Search for the cell housing the specified text and yield its [x, y] center coordinate. 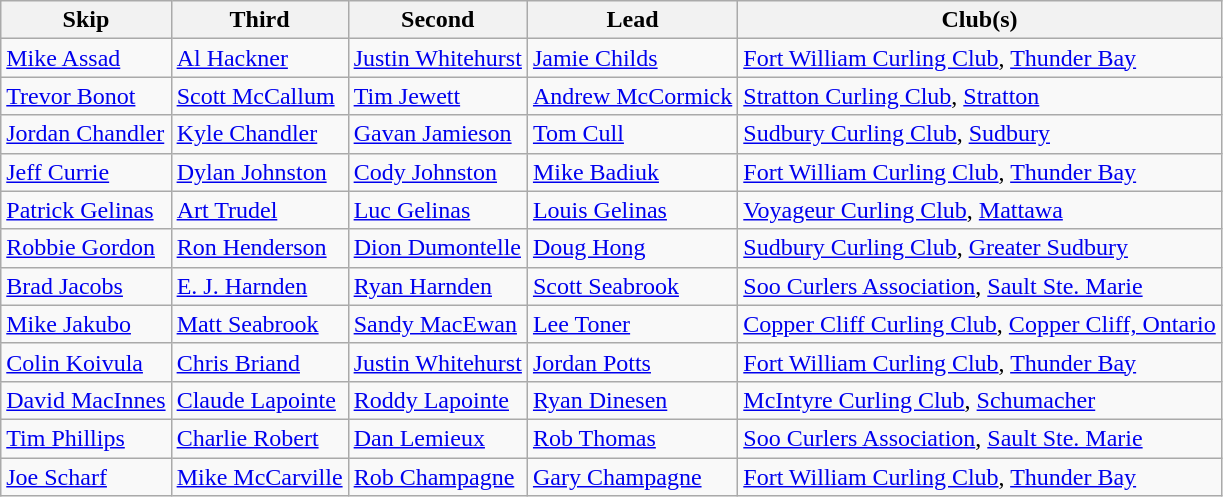
Charlie Robert [260, 438]
Stratton Curling Club, Stratton [980, 96]
Voyageur Curling Club, Mattawa [980, 210]
Mike McCarville [260, 477]
Sudbury Curling Club, Greater Sudbury [980, 248]
Andrew McCormick [632, 96]
Trevor Bonot [86, 96]
Matt Seabrook [260, 324]
Second [438, 20]
Chris Briand [260, 362]
Club(s) [980, 20]
Tom Cull [632, 134]
Copper Cliff Curling Club, Copper Cliff, Ontario [980, 324]
Sandy MacEwan [438, 324]
Louis Gelinas [632, 210]
Mike Jakubo [86, 324]
Robbie Gordon [86, 248]
Skip [86, 20]
Al Hackner [260, 58]
Mike Badiuk [632, 172]
Dion Dumontelle [438, 248]
Doug Hong [632, 248]
Lead [632, 20]
Colin Koivula [86, 362]
Rob Thomas [632, 438]
Gavan Jamieson [438, 134]
Ryan Dinesen [632, 400]
Cody Johnston [438, 172]
Rob Champagne [438, 477]
Mike Assad [86, 58]
Scott McCallum [260, 96]
Art Trudel [260, 210]
Jordan Potts [632, 362]
Jamie Childs [632, 58]
Joe Scharf [86, 477]
Tim Jewett [438, 96]
E. J. Harnden [260, 286]
Scott Seabrook [632, 286]
Brad Jacobs [86, 286]
David MacInnes [86, 400]
Lee Toner [632, 324]
Kyle Chandler [260, 134]
Gary Champagne [632, 477]
Ron Henderson [260, 248]
Sudbury Curling Club, Sudbury [980, 134]
Roddy Lapointe [438, 400]
Ryan Harnden [438, 286]
Dan Lemieux [438, 438]
Patrick Gelinas [86, 210]
Jeff Currie [86, 172]
Dylan Johnston [260, 172]
McIntyre Curling Club, Schumacher [980, 400]
Luc Gelinas [438, 210]
Tim Phillips [86, 438]
Jordan Chandler [86, 134]
Claude Lapointe [260, 400]
Third [260, 20]
